Return [x, y] of the center of cell containing provided text 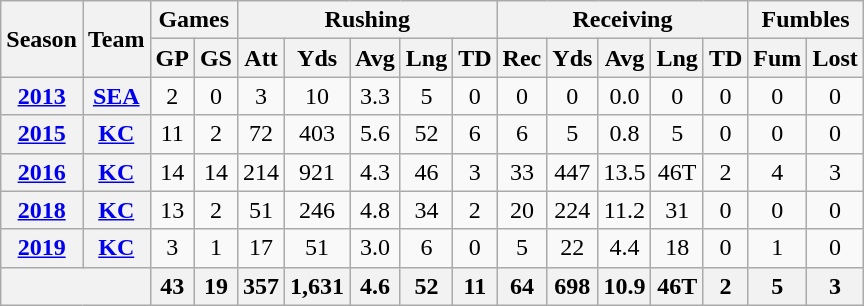
19 [216, 286]
10 [318, 96]
SEA [116, 96]
20 [522, 210]
357 [260, 286]
698 [572, 286]
Att [260, 58]
72 [260, 134]
0.0 [624, 96]
4.3 [376, 172]
Games [194, 20]
Season [42, 39]
46 [426, 172]
2018 [42, 210]
18 [677, 248]
4.4 [624, 248]
17 [260, 248]
GS [216, 58]
4.8 [376, 210]
64 [522, 286]
Rushing [367, 20]
10.9 [624, 286]
13 [172, 210]
1,631 [318, 286]
31 [677, 210]
921 [318, 172]
2015 [42, 134]
Rec [522, 58]
3.0 [376, 248]
22 [572, 248]
5.6 [376, 134]
Receiving [622, 20]
43 [172, 286]
224 [572, 210]
246 [318, 210]
2016 [42, 172]
4.6 [376, 286]
Fumbles [806, 20]
GP [172, 58]
Team [116, 39]
0.8 [624, 134]
403 [318, 134]
33 [522, 172]
34 [426, 210]
Lost [835, 58]
Fum [778, 58]
4 [778, 172]
3.3 [376, 96]
214 [260, 172]
447 [572, 172]
13.5 [624, 172]
2013 [42, 96]
2019 [42, 248]
11.2 [624, 210]
